Return the [x, y] coordinate for the center point of the cell that contains the specified text.  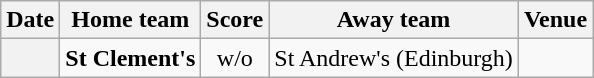
St Andrew's (Edinburgh) [394, 58]
Date [30, 20]
Home team [130, 20]
w/o [235, 58]
Away team [394, 20]
St Clement's [130, 58]
Score [235, 20]
Venue [555, 20]
